Pinpoint the cell where the given text exists, returning its [X, Y] midpoint coordinate. 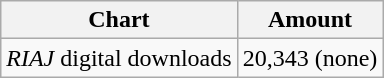
Chart [119, 20]
RIAJ digital downloads [119, 58]
Amount [310, 20]
20,343 (none) [310, 58]
